Determine the [x, y] coordinate at the center of the cell enclosing the given text.  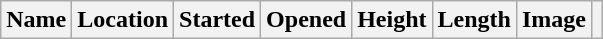
Opened [306, 20]
Name [36, 20]
Location [123, 20]
Image [554, 20]
Length [474, 20]
Height [392, 20]
Started [218, 20]
